Capture the cell that displays the provided text and extract its [X, Y] central coordinate. 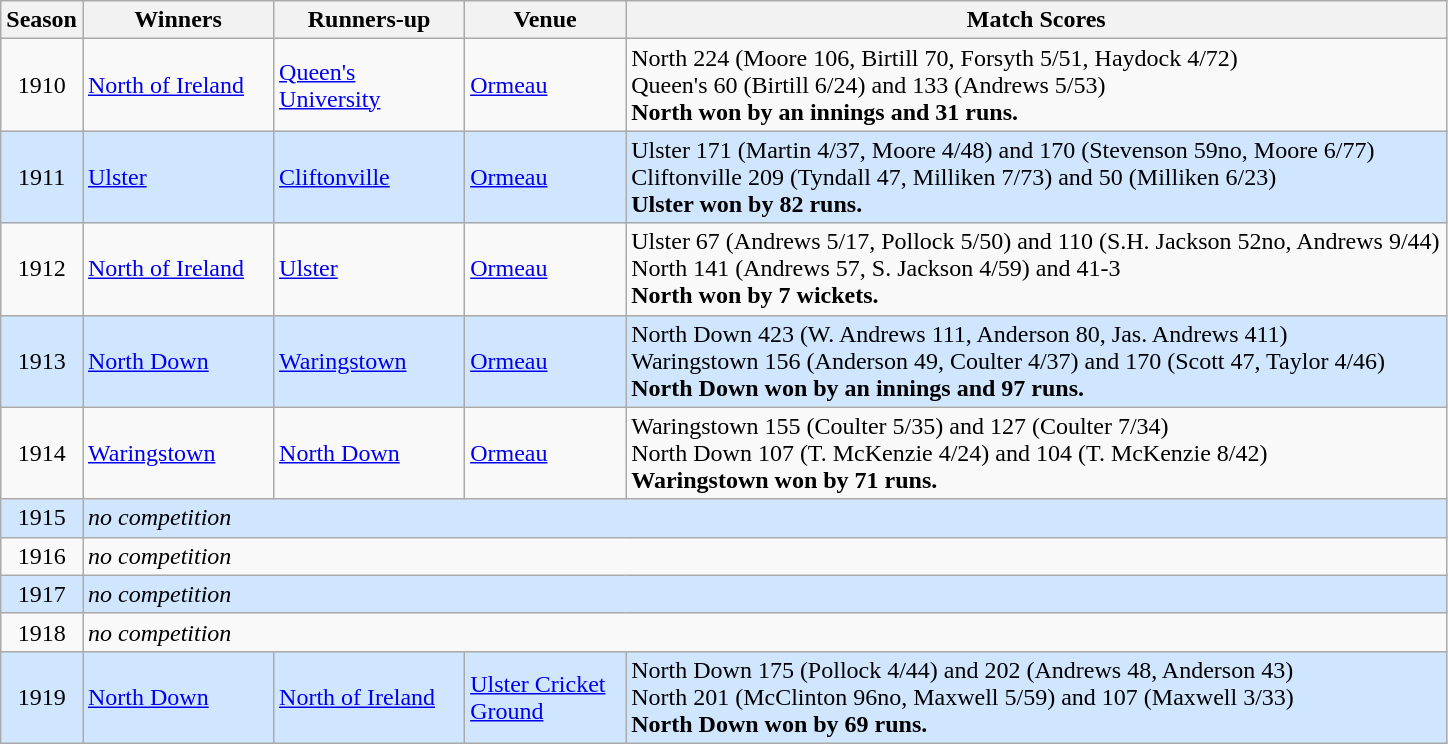
North 224 (Moore 106, Birtill 70, Forsyth 5/51, Haydock 4/72)Queen's 60 (Birtill 6/24) and 133 (Andrews 5/53)North won by an innings and 31 runs. [1036, 85]
Runners-up [370, 20]
1914 [42, 453]
Match Scores [1036, 20]
1912 [42, 269]
1915 [42, 518]
1917 [42, 594]
Queen's University [370, 85]
Waringstown 155 (Coulter 5/35) and 127 (Coulter 7/34)North Down 107 (T. McKenzie 4/24) and 104 (T. McKenzie 8/42)Waringstown won by 71 runs. [1036, 453]
1919 [42, 697]
1910 [42, 85]
1916 [42, 556]
Ulster Cricket Ground [546, 697]
Cliftonville [370, 177]
Winners [178, 20]
1913 [42, 361]
1911 [42, 177]
Season [42, 20]
Venue [546, 20]
1918 [42, 632]
